Provide the [X, Y] coordinate of the cell's center where the given text is located.  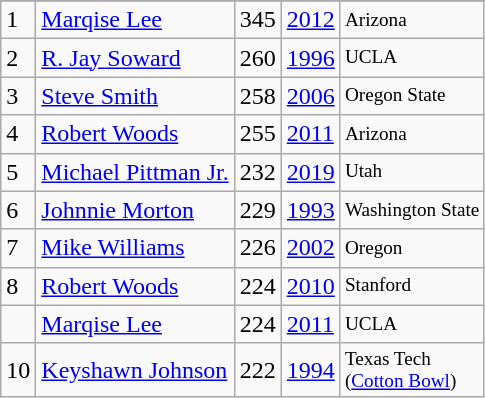
2019 [310, 172]
R. Jay Soward [135, 58]
2002 [310, 248]
229 [258, 210]
1994 [310, 370]
4 [18, 134]
1993 [310, 210]
Oregon State [412, 96]
2006 [310, 96]
222 [258, 370]
6 [18, 210]
10 [18, 370]
Texas Tech(Cotton Bowl) [412, 370]
2012 [310, 20]
Stanford [412, 286]
Washington State [412, 210]
2010 [310, 286]
1 [18, 20]
232 [258, 172]
Michael Pittman Jr. [135, 172]
Mike Williams [135, 248]
Utah [412, 172]
5 [18, 172]
Johnnie Morton [135, 210]
2 [18, 58]
226 [258, 248]
8 [18, 286]
Keyshawn Johnson [135, 370]
1996 [310, 58]
7 [18, 248]
Steve Smith [135, 96]
3 [18, 96]
255 [258, 134]
258 [258, 96]
345 [258, 20]
260 [258, 58]
Oregon [412, 248]
